Return the (x, y) coordinate for the center point of the cell that contains the specified text.  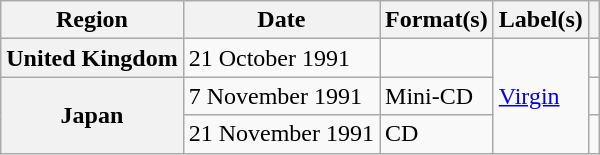
7 November 1991 (281, 96)
21 November 1991 (281, 134)
Virgin (540, 96)
Label(s) (540, 20)
CD (437, 134)
Japan (92, 115)
United Kingdom (92, 58)
21 October 1991 (281, 58)
Region (92, 20)
Mini-CD (437, 96)
Date (281, 20)
Format(s) (437, 20)
